Provide the (X, Y) coordinate of the cell's center where the given text is located.  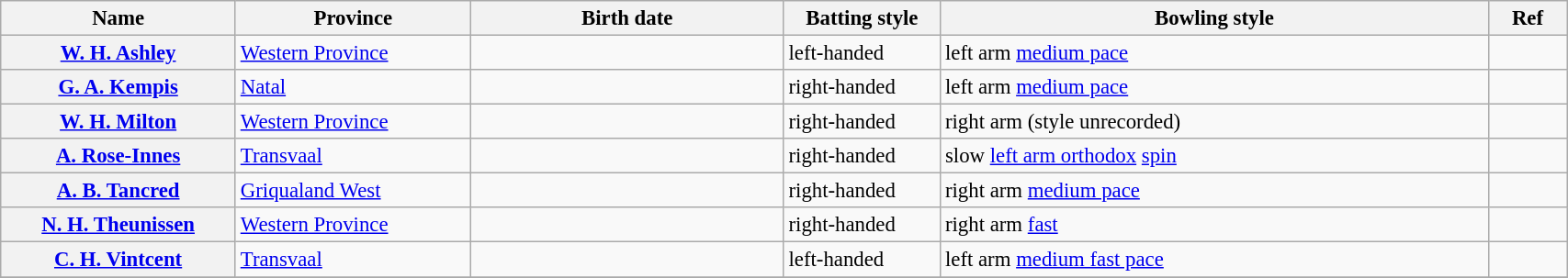
Ref (1527, 18)
W. H. Milton (118, 122)
right arm (style unrecorded) (1214, 122)
right arm medium pace (1214, 191)
Natal (353, 87)
Province (353, 18)
Birth date (626, 18)
N. H. Theunissen (118, 225)
Bowling style (1214, 18)
Griqualand West (353, 191)
W. H. Ashley (118, 53)
C. H. Vintcent (118, 260)
Batting style (862, 18)
right arm fast (1214, 225)
A. B. Tancred (118, 191)
G. A. Kempis (118, 87)
left arm medium fast pace (1214, 260)
slow left arm orthodox spin (1214, 156)
A. Rose-Innes (118, 156)
Name (118, 18)
